Provide the (X, Y) coordinate of the cell's center where the given text is located.  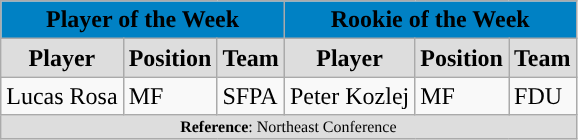
FDU (542, 96)
Lucas Rosa (62, 96)
Peter Kozlej (349, 96)
Rookie of the Week (430, 20)
SFPA (251, 96)
Reference: Northeast Conference (288, 127)
Player of the Week (143, 20)
